Extract the (x, y) coordinate from the center of the cell holding the provided text.  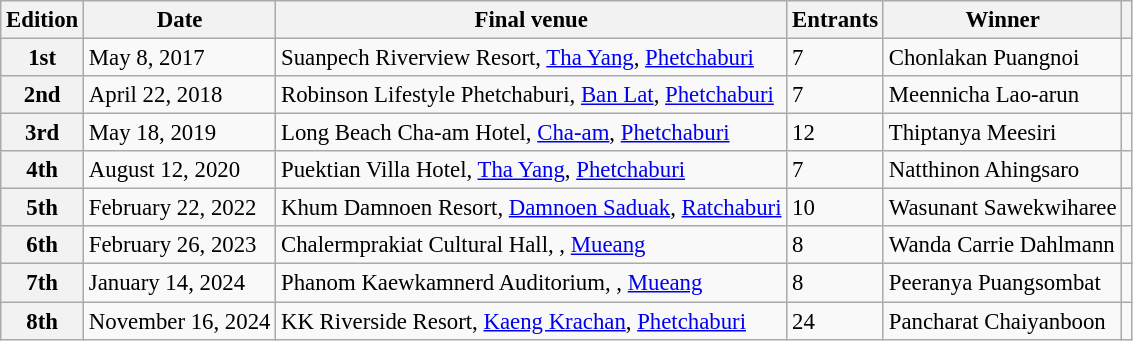
3rd (42, 133)
Robinson Lifestyle Phetchaburi, Ban Lat, Phetchaburi (532, 95)
Long Beach Cha-am Hotel, Cha-am, Phetchaburi (532, 133)
May 8, 2017 (180, 58)
Edition (42, 20)
Natthinon Ahingsaro (1002, 170)
2nd (42, 95)
4th (42, 170)
24 (836, 321)
Puektian Villa Hotel, Tha Yang, Phetchaburi (532, 170)
1st (42, 58)
Khum Damnoen Resort, Damnoen Saduak, Ratchaburi (532, 208)
May 18, 2019 (180, 133)
Final venue (532, 20)
Wasunant Sawekwiharee (1002, 208)
10 (836, 208)
5th (42, 208)
Meennicha Lao-arun (1002, 95)
6th (42, 245)
Pancharat Chaiyanboon (1002, 321)
January 14, 2024 (180, 283)
Chonlakan Puangnoi (1002, 58)
Entrants (836, 20)
November 16, 2024 (180, 321)
Phanom Kaewkamnerd Auditorium, , Mueang (532, 283)
April 22, 2018 (180, 95)
12 (836, 133)
Date (180, 20)
8th (42, 321)
February 22, 2022 (180, 208)
Winner (1002, 20)
7th (42, 283)
Wanda Carrie Dahlmann (1002, 245)
KK Riverside Resort, Kaeng Krachan, Phetchaburi (532, 321)
Peeranya Puangsombat (1002, 283)
Chalermprakiat Cultural Hall, , Mueang (532, 245)
February 26, 2023 (180, 245)
Thiptanya Meesiri (1002, 133)
Suanpech Riverview Resort, Tha Yang, Phetchaburi (532, 58)
August 12, 2020 (180, 170)
